From the cell containing the given text, extract its center point as [x, y] coordinate. 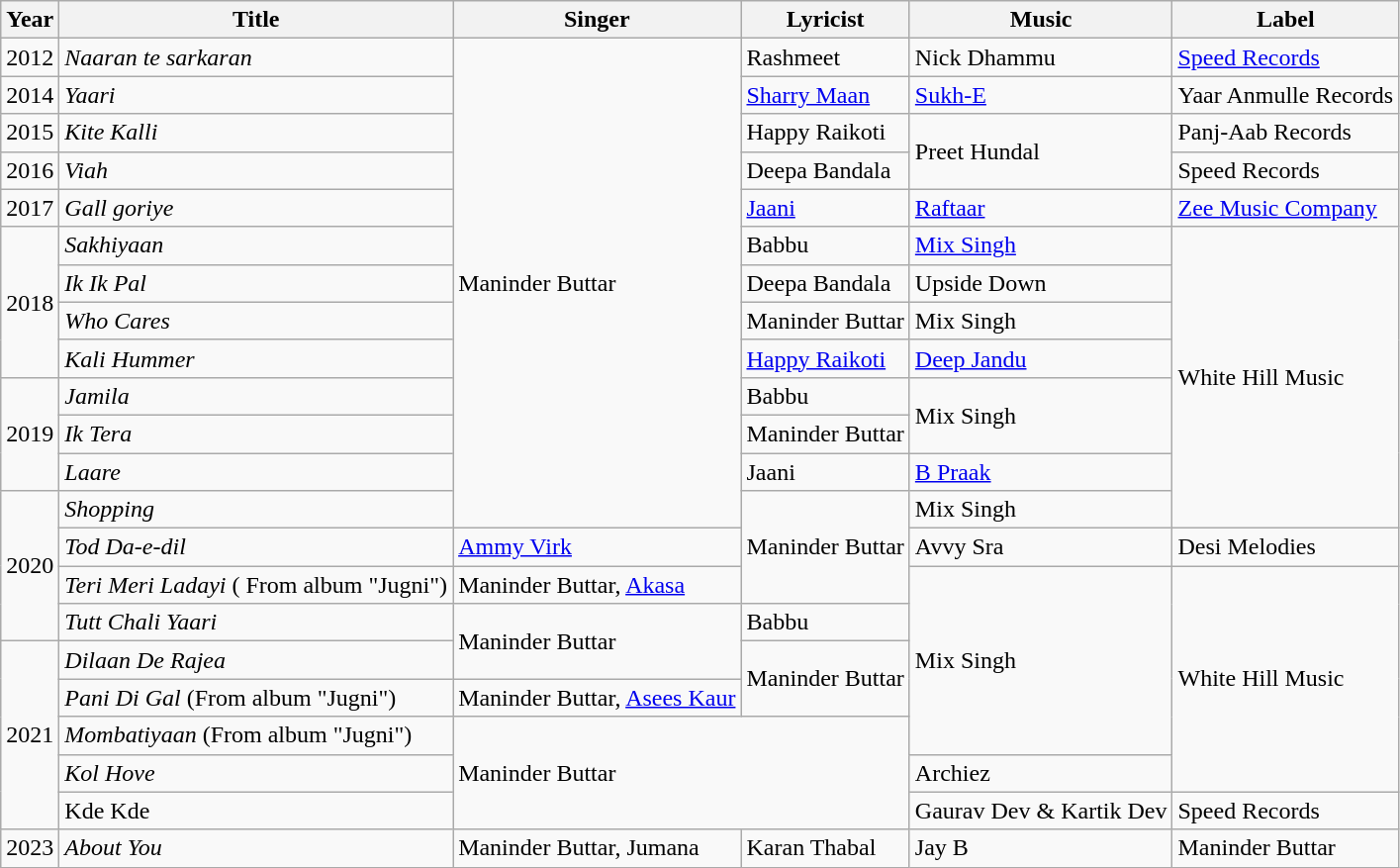
Label [1286, 20]
Viah [256, 170]
Maninder Buttar, Asees Kaur [598, 698]
Who Cares [256, 321]
Kite Kalli [256, 133]
Pani Di Gal (From album "Jugni") [256, 698]
Gall goriye [256, 208]
B Praak [1041, 472]
Laare [256, 472]
About You [256, 848]
2023 [30, 848]
2021 [30, 735]
Yaar Anmulle Records [1286, 95]
Jamila [256, 396]
Kde Kde [256, 811]
Rashmeet [825, 57]
Nick Dhammu [1041, 57]
Tod Da-e-dil [256, 547]
2014 [30, 95]
2020 [30, 566]
Deep Jandu [1041, 358]
Gaurav Dev & Kartik Dev [1041, 811]
Sukh-E [1041, 95]
Maninder Buttar, Jumana [598, 848]
2016 [30, 170]
2019 [30, 434]
Avvy Sra [1041, 547]
Yaari [256, 95]
Maninder Buttar, Akasa [598, 585]
Ik Ik Pal [256, 283]
Panj-Aab Records [1286, 133]
Ik Tera [256, 434]
Kali Hummer [256, 358]
Karan Thabal [825, 848]
Year [30, 20]
Preet Hundal [1041, 151]
Sakhiyaan [256, 245]
2018 [30, 302]
2012 [30, 57]
Kol Hove [256, 773]
Jay B [1041, 848]
2017 [30, 208]
Lyricist [825, 20]
Mombatiyaan (From album "Jugni") [256, 735]
Archiez [1041, 773]
Naaran te sarkaran [256, 57]
Upside Down [1041, 283]
Music [1041, 20]
Shopping [256, 510]
Ammy Virk [598, 547]
Raftaar [1041, 208]
Title [256, 20]
Tutt Chali Yaari [256, 623]
Dilaan De Rajea [256, 660]
Teri Meri Ladayi ( From album "Jugni") [256, 585]
2015 [30, 133]
Desi Melodies [1286, 547]
Sharry Maan [825, 95]
Zee Music Company [1286, 208]
Singer [598, 20]
